Output the [X, Y] coordinate of the center of the cell containing the given text.  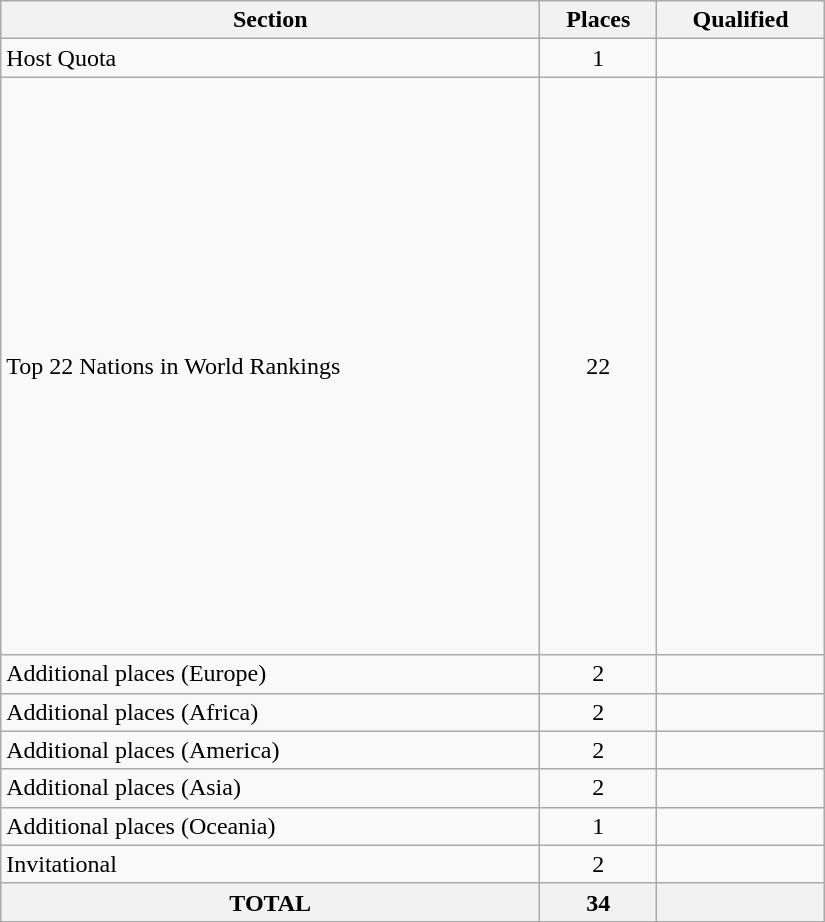
Section [270, 20]
Additional places (Africa) [270, 712]
Qualified [740, 20]
Places [598, 20]
TOTAL [270, 902]
Additional places (Asia) [270, 788]
Host Quota [270, 58]
34 [598, 902]
Top 22 Nations in World Rankings [270, 366]
Additional places (Europe) [270, 674]
Invitational [270, 864]
Additional places (Oceania) [270, 826]
Additional places (America) [270, 750]
22 [598, 366]
